Return the (x, y) coordinate for the center point of the cell that contains the specified text.  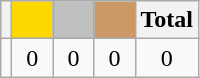
Total (167, 20)
